Capture the cell that displays the provided text and extract its (x, y) central coordinate. 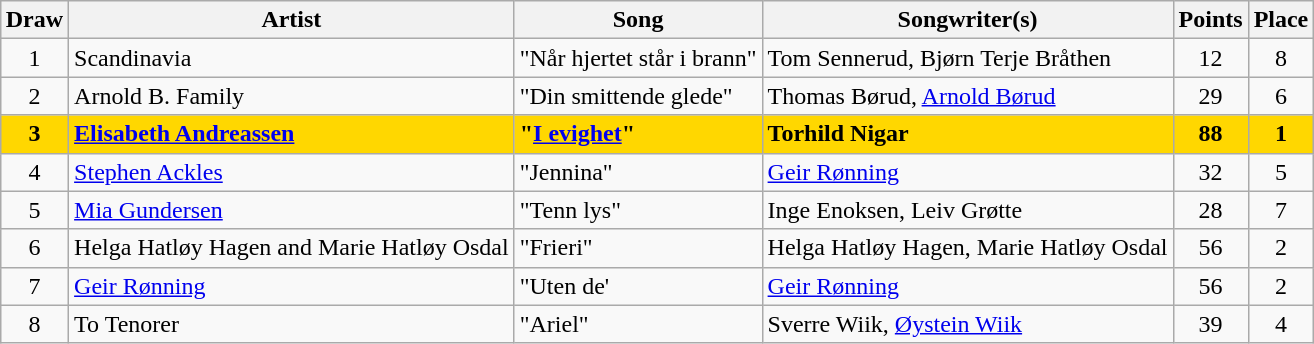
88 (1210, 134)
Tom Sennerud, Bjørn Terje Bråthen (968, 58)
3 (34, 134)
Draw (34, 20)
Stephen Ackles (292, 172)
"Tenn lys" (638, 210)
Arnold B. Family (292, 96)
28 (1210, 210)
"Ariel" (638, 324)
"I evighet" (638, 134)
"Når hjertet står i brann" (638, 58)
"Frieri" (638, 248)
"Uten de' (638, 286)
Songwriter(s) (968, 20)
Elisabeth Andreassen (292, 134)
To Tenorer (292, 324)
Artist (292, 20)
Helga Hatløy Hagen and Marie Hatløy Osdal (292, 248)
29 (1210, 96)
32 (1210, 172)
Torhild Nigar (968, 134)
Points (1210, 20)
12 (1210, 58)
Thomas Børud, Arnold Børud (968, 96)
Sverre Wiik, Øystein Wiik (968, 324)
Scandinavia (292, 58)
"Din smittende glede" (638, 96)
Song (638, 20)
39 (1210, 324)
"Jennina" (638, 172)
Helga Hatløy Hagen, Marie Hatløy Osdal (968, 248)
Mia Gundersen (292, 210)
Inge Enoksen, Leiv Grøtte (968, 210)
Place (1281, 20)
